For the text-containing cell, return its midpoint in (X, Y) coordinate format. 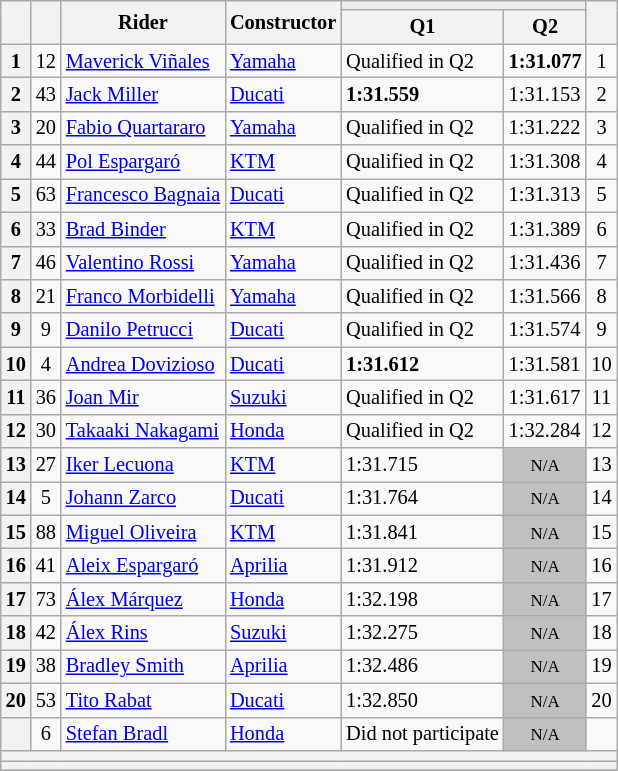
Q2 (546, 27)
30 (46, 431)
42 (46, 633)
1:31.389 (546, 229)
Pol Espargaró (143, 162)
1:31.764 (422, 498)
27 (46, 465)
1:31.715 (422, 465)
38 (46, 666)
Francesco Bagnaia (143, 195)
1:31.559 (422, 94)
44 (46, 162)
33 (46, 229)
1:32.284 (546, 431)
1:31.308 (546, 162)
Bradley Smith (143, 666)
88 (46, 532)
1:31.436 (546, 263)
Takaaki Nakagami (143, 431)
53 (46, 700)
41 (46, 565)
Joan Mir (143, 397)
1:31.912 (422, 565)
1:31.581 (546, 364)
36 (46, 397)
1:31.222 (546, 128)
1:32.275 (422, 633)
Brad Binder (143, 229)
Iker Lecuona (143, 465)
63 (46, 195)
43 (46, 94)
Jack Miller (143, 94)
1:31.077 (546, 61)
Rider (143, 22)
Stefan Bradl (143, 734)
Tito Rabat (143, 700)
Constructor (283, 22)
Q1 (422, 27)
Andrea Dovizioso (143, 364)
Franco Morbidelli (143, 296)
1:31.612 (422, 364)
Did not participate (422, 734)
46 (46, 263)
Johann Zarco (143, 498)
1:31.574 (546, 330)
1:31.153 (546, 94)
Álex Márquez (143, 599)
Álex Rins (143, 633)
1:31.566 (546, 296)
1:31.313 (546, 195)
1:32.850 (422, 700)
1:31.617 (546, 397)
1:32.486 (422, 666)
Maverick Viñales (143, 61)
1:31.841 (422, 532)
73 (46, 599)
1:32.198 (422, 599)
Danilo Petrucci (143, 330)
21 (46, 296)
Miguel Oliveira (143, 532)
Fabio Quartararo (143, 128)
Valentino Rossi (143, 263)
Aleix Espargaró (143, 565)
